Return the [x, y] coordinate for the center point of the cell that contains the specified text.  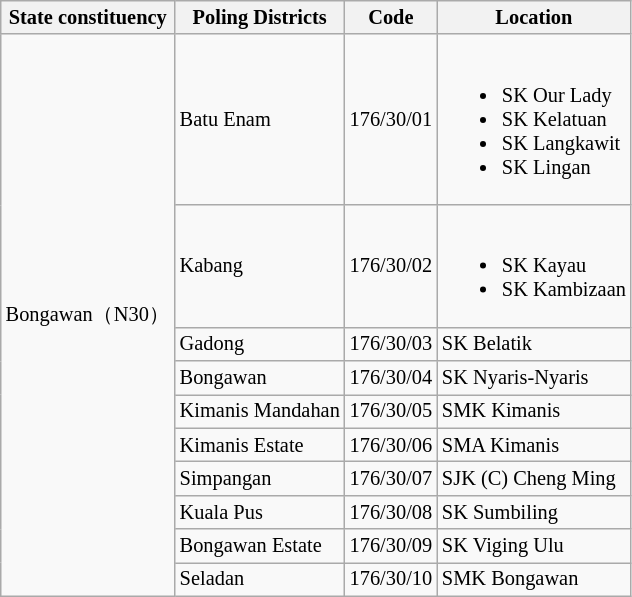
176/30/03 [391, 344]
Bongawan（N30） [88, 315]
176/30/01 [391, 119]
SMK Kimanis [534, 411]
SJK (C) Cheng Ming [534, 479]
Code [391, 17]
176/30/05 [391, 411]
176/30/08 [391, 512]
SK Belatik [534, 344]
176/30/10 [391, 579]
Gadong [260, 344]
Simpangan [260, 479]
176/30/07 [391, 479]
SK Sumbiling [534, 512]
176/30/09 [391, 546]
176/30/06 [391, 445]
Kabang [260, 265]
Seladan [260, 579]
SK Nyaris-Nyaris [534, 378]
SK KayauSK Kambizaan [534, 265]
Kuala Pus [260, 512]
SMK Bongawan [534, 579]
Location [534, 17]
Batu Enam [260, 119]
Bongawan Estate [260, 546]
SMA Kimanis [534, 445]
State constituency [88, 17]
Poling Districts [260, 17]
Kimanis Mandahan [260, 411]
SK Our LadySK KelatuanSK LangkawitSK Lingan [534, 119]
Bongawan [260, 378]
176/30/02 [391, 265]
176/30/04 [391, 378]
SK Viging Ulu [534, 546]
Kimanis Estate [260, 445]
